Search for the cell housing the specified text and yield its [X, Y] center coordinate. 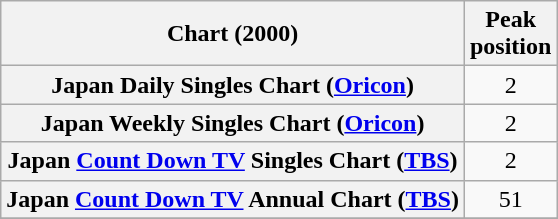
Japan Count Down TV Singles Chart (TBS) [233, 161]
Chart (2000) [233, 34]
51 [510, 199]
Peakposition [510, 34]
Japan Weekly Singles Chart (Oricon) [233, 123]
Japan Count Down TV Annual Chart (TBS) [233, 199]
Japan Daily Singles Chart (Oricon) [233, 85]
